Determine the (x, y) coordinate at the center of the cell enclosing the given text.  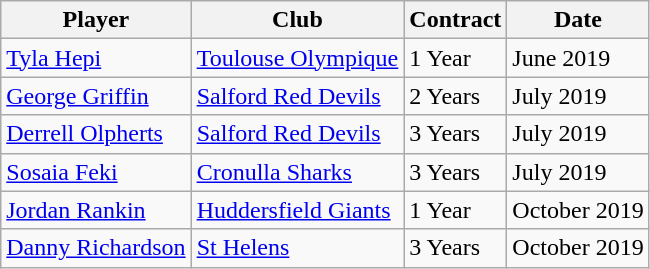
Contract (456, 20)
Huddersfield Giants (298, 210)
Player (96, 20)
Date (578, 20)
George Griffin (96, 96)
Derrell Olpherts (96, 134)
Sosaia Feki (96, 172)
2 Years (456, 96)
Danny Richardson (96, 248)
Jordan Rankin (96, 210)
Toulouse Olympique (298, 58)
St Helens (298, 248)
June 2019 (578, 58)
Cronulla Sharks (298, 172)
Tyla Hepi (96, 58)
Club (298, 20)
